Scan for the cell matching the given text and deliver its [X, Y] coordinate at center. 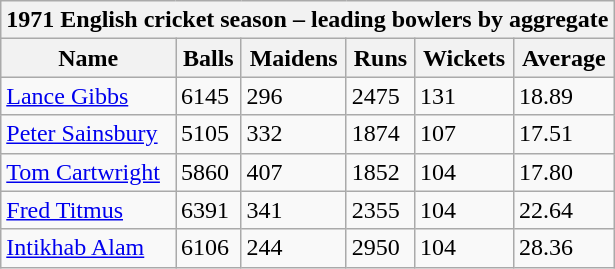
1971 English cricket season – leading bowlers by aggregate [308, 20]
Maidens [294, 58]
Tom Cartwright [88, 172]
Balls [209, 58]
107 [464, 134]
1874 [380, 134]
Fred Titmus [88, 210]
Lance Gibbs [88, 96]
28.36 [564, 248]
6391 [209, 210]
296 [294, 96]
2475 [380, 96]
Average [564, 58]
Intikhab Alam [88, 248]
18.89 [564, 96]
17.51 [564, 134]
5860 [209, 172]
2950 [380, 248]
6145 [209, 96]
6106 [209, 248]
2355 [380, 210]
1852 [380, 172]
332 [294, 134]
131 [464, 96]
17.80 [564, 172]
Peter Sainsbury [88, 134]
5105 [209, 134]
22.64 [564, 210]
Wickets [464, 58]
341 [294, 210]
407 [294, 172]
Runs [380, 58]
Name [88, 58]
244 [294, 248]
